Provide the [X, Y] coordinate of the cell's center where the given text is located.  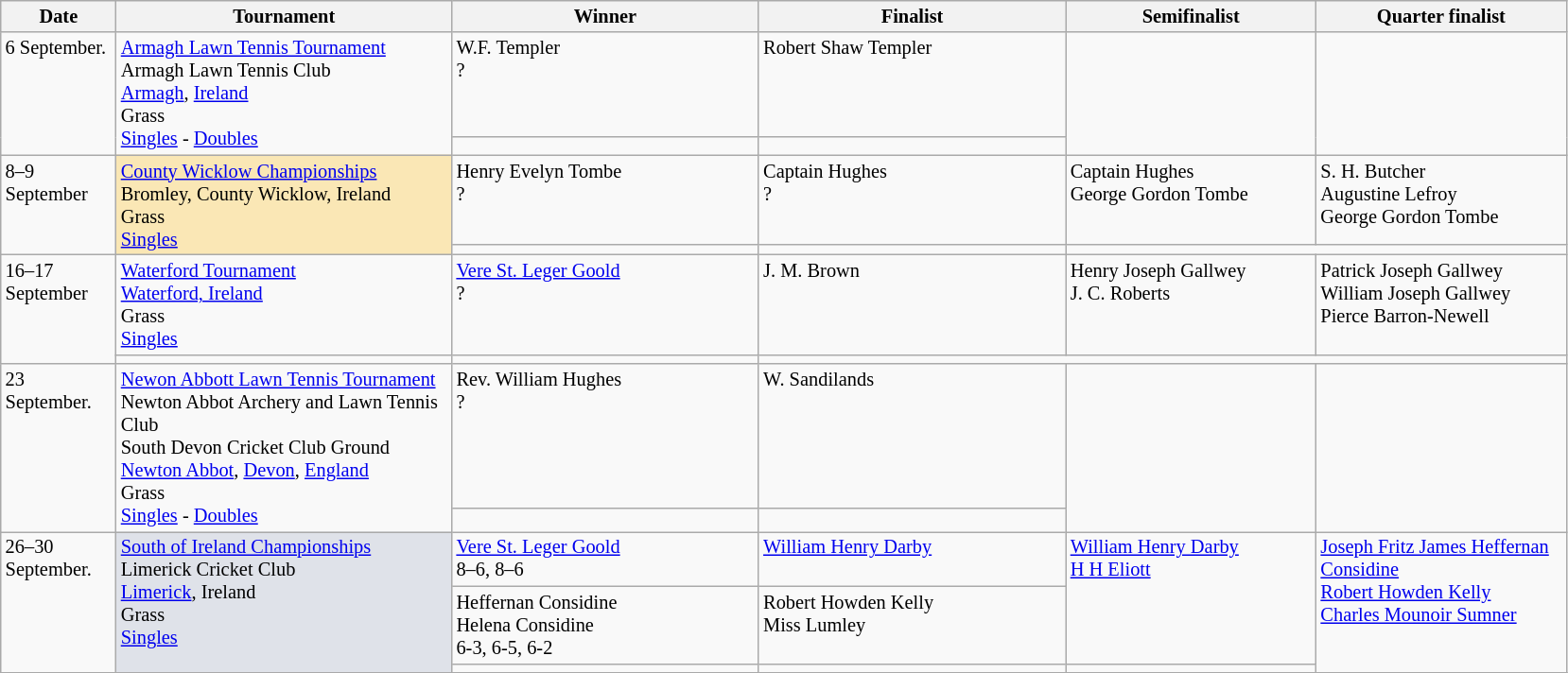
Joseph Fritz James Heffernan Considine Robert Howden Kelly Charles Mounoir Sumner [1441, 601]
Finalist [912, 16]
Winner [605, 16]
26–30 September. [59, 601]
Robert Howden Kelly Miss Lumley [912, 625]
Waterford TournamentWaterford, IrelandGrassSingles [284, 304]
S. H. Butcher Augustine Lefroy George Gordon Tombe [1441, 199]
6 September. [59, 94]
South of Ireland ChampionshipsLimerick Cricket ClubLimerick, IrelandGrassSingles [284, 601]
County Wicklow ChampionshipsBromley, County Wicklow, IrelandGrassSingles [284, 205]
Vere St. Leger Goold8–6, 8–6 [605, 559]
W.F. Templer ? [605, 85]
Armagh Lawn Tennis TournamentArmagh Lawn Tennis ClubArmagh, IrelandGrassSingles - Doubles [284, 94]
Patrick Joseph Gallwey William Joseph Gallwey Pierce Barron-Newell [1441, 304]
William Henry Darby [912, 559]
Quarter finalist [1441, 16]
Captain Hughes? [912, 199]
Vere St. Leger Goold? [605, 304]
William Henry Darby H H Eliott [1192, 597]
16–17 September [59, 308]
Henry Joseph Gallwey J. C. Roberts [1192, 304]
Captain Hughes George Gordon Tombe [1192, 199]
W. Sandilands [912, 436]
23 September. [59, 448]
Henry Evelyn Tombe? [605, 199]
J. M. Brown [912, 304]
Robert Shaw Templer [912, 85]
Semifinalist [1192, 16]
Rev. William Hughes? [605, 436]
Tournament [284, 16]
8–9 September [59, 205]
Date [59, 16]
Heffernan Considine Helena Considine6-3, 6-5, 6-2 [605, 625]
